Return [x, y] of the center of cell containing provided text 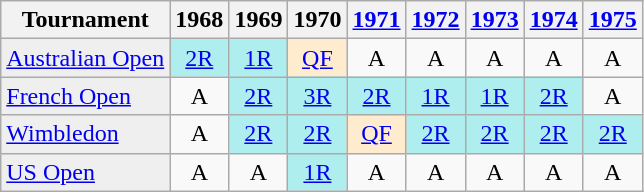
1968 [200, 20]
1974 [554, 20]
1975 [612, 20]
1973 [494, 20]
1972 [436, 20]
1970 [318, 20]
French Open [86, 96]
US Open [86, 172]
Australian Open [86, 58]
1969 [258, 20]
Tournament [86, 20]
Wimbledon [86, 134]
3R [318, 96]
1971 [376, 20]
